Scan for the cell matching the given text and deliver its [x, y] coordinate at center. 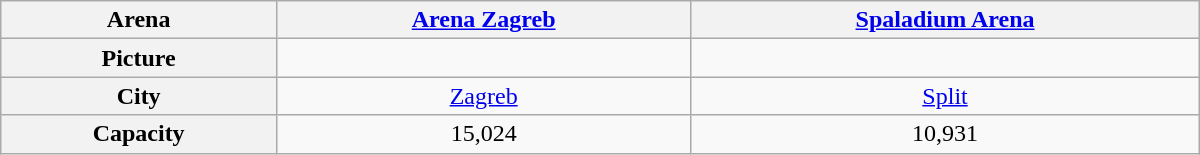
Spaladium Arena [945, 20]
Arena [139, 20]
Arena Zagreb [483, 20]
15,024 [483, 134]
Picture [139, 58]
Zagreb [483, 96]
City [139, 96]
Capacity [139, 134]
Split [945, 96]
10,931 [945, 134]
